Extract the [x, y] coordinate from the center of the cell holding the provided text.  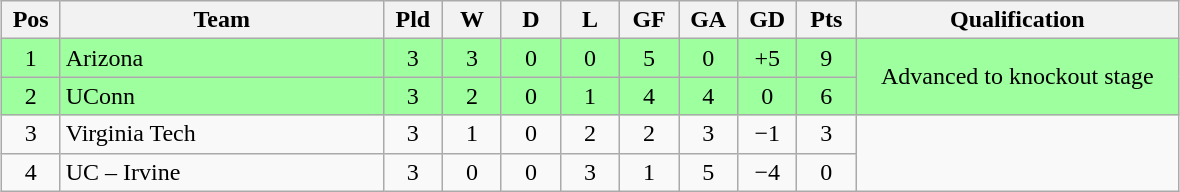
UConn [222, 96]
L [590, 20]
Advanced to knockout stage [1018, 77]
Team [222, 20]
Pld [412, 20]
+5 [768, 58]
Pos [30, 20]
UC – Irvine [222, 172]
GD [768, 20]
GA [708, 20]
D [530, 20]
Pts [826, 20]
Qualification [1018, 20]
W [472, 20]
GF [650, 20]
Virginia Tech [222, 134]
9 [826, 58]
−1 [768, 134]
Arizona [222, 58]
6 [826, 96]
−4 [768, 172]
